From the cell containing the given text, extract its center point as (x, y) coordinate. 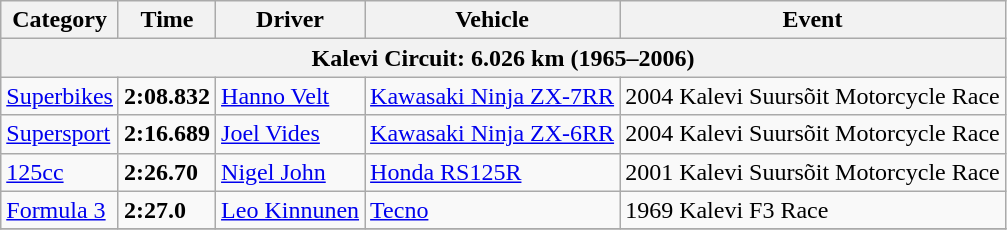
Kawasaki Ninja ZX-6RR (492, 134)
Joel Vides (290, 134)
Hanno Velt (290, 96)
Superbikes (60, 96)
2:08.832 (166, 96)
Time (166, 20)
Vehicle (492, 20)
Driver (290, 20)
Kawasaki Ninja ZX-7RR (492, 96)
Tecno (492, 210)
2:27.0 (166, 210)
125cc (60, 172)
Event (813, 20)
Honda RS125R (492, 172)
2:16.689 (166, 134)
1969 Kalevi F3 Race (813, 210)
Nigel John (290, 172)
2:26.70 (166, 172)
Kalevi Circuit: 6.026 km (1965–2006) (503, 58)
Category (60, 20)
Formula 3 (60, 210)
Leo Kinnunen (290, 210)
Supersport (60, 134)
2001 Kalevi Suursõit Motorcycle Race (813, 172)
